Output the (x, y) coordinate of the center of the cell containing the given text.  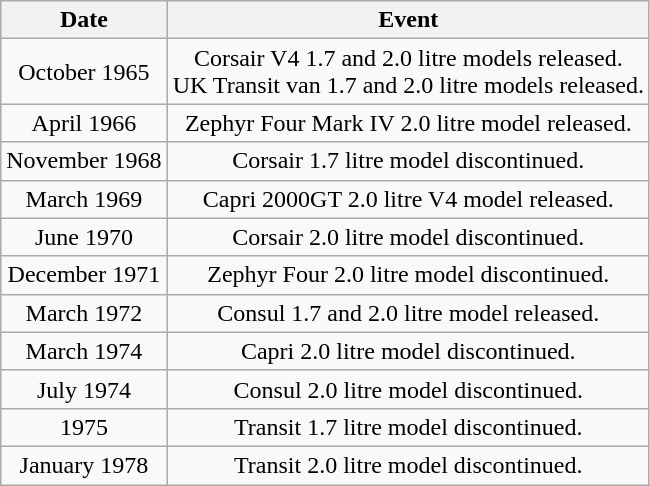
November 1968 (84, 161)
March 1972 (84, 313)
Date (84, 20)
October 1965 (84, 72)
1975 (84, 427)
April 1966 (84, 123)
January 1978 (84, 465)
December 1971 (84, 275)
Transit 1.7 litre model discontinued. (408, 427)
Consul 2.0 litre model discontinued. (408, 389)
Transit 2.0 litre model discontinued. (408, 465)
Corsair 1.7 litre model discontinued. (408, 161)
Corsair 2.0 litre model discontinued. (408, 237)
Consul 1.7 and 2.0 litre model released. (408, 313)
Corsair V4 1.7 and 2.0 litre models released.UK Transit van 1.7 and 2.0 litre models released. (408, 72)
Capri 2.0 litre model discontinued. (408, 351)
March 1969 (84, 199)
Zephyr Four 2.0 litre model discontinued. (408, 275)
July 1974 (84, 389)
March 1974 (84, 351)
Capri 2000GT 2.0 litre V4 model released. (408, 199)
Zephyr Four Mark IV 2.0 litre model released. (408, 123)
Event (408, 20)
June 1970 (84, 237)
